Find where the given text appears and provide that cell's center as [X, Y] coordinate. 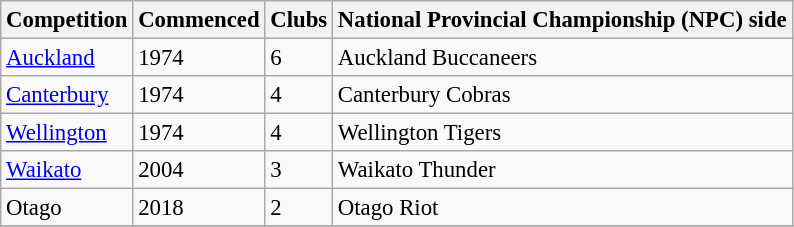
3 [299, 170]
Competition [67, 20]
2018 [199, 208]
Wellington Tigers [563, 133]
Canterbury [67, 95]
Canterbury Cobras [563, 95]
Auckland [67, 58]
2 [299, 208]
Otago [67, 208]
Waikato Thunder [563, 170]
National Provincial Championship (NPC) side [563, 20]
Wellington [67, 133]
Auckland Buccaneers [563, 58]
Clubs [299, 20]
Waikato [67, 170]
6 [299, 58]
2004 [199, 170]
Commenced [199, 20]
Otago Riot [563, 208]
